Determine the [X, Y] coordinate at the center of the cell enclosing the given text.  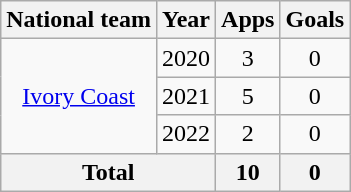
2020 [186, 58]
Year [186, 20]
2022 [186, 134]
Total [108, 172]
2 [248, 134]
5 [248, 96]
Ivory Coast [79, 96]
2021 [186, 96]
3 [248, 58]
10 [248, 172]
Goals [315, 20]
Apps [248, 20]
National team [79, 20]
